Capture the cell that displays the provided text and extract its [X, Y] central coordinate. 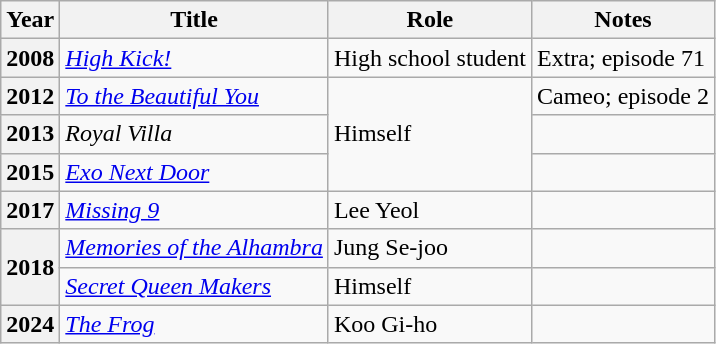
Role [430, 20]
Jung Se-joo [430, 248]
Exo Next Door [194, 172]
Memories of the Alhambra [194, 248]
2015 [30, 172]
High Kick! [194, 58]
Cameo; episode 2 [622, 96]
Royal Villa [194, 134]
To the Beautiful You [194, 96]
Title [194, 20]
2018 [30, 267]
Lee Yeol [430, 210]
High school student [430, 58]
2008 [30, 58]
2012 [30, 96]
2013 [30, 134]
2024 [30, 324]
The Frog [194, 324]
Secret Queen Makers [194, 286]
Missing 9 [194, 210]
2017 [30, 210]
Koo Gi-ho [430, 324]
Extra; episode 71 [622, 58]
Year [30, 20]
Notes [622, 20]
